Locate the cell with the specified text and output its (X, Y) center coordinate. 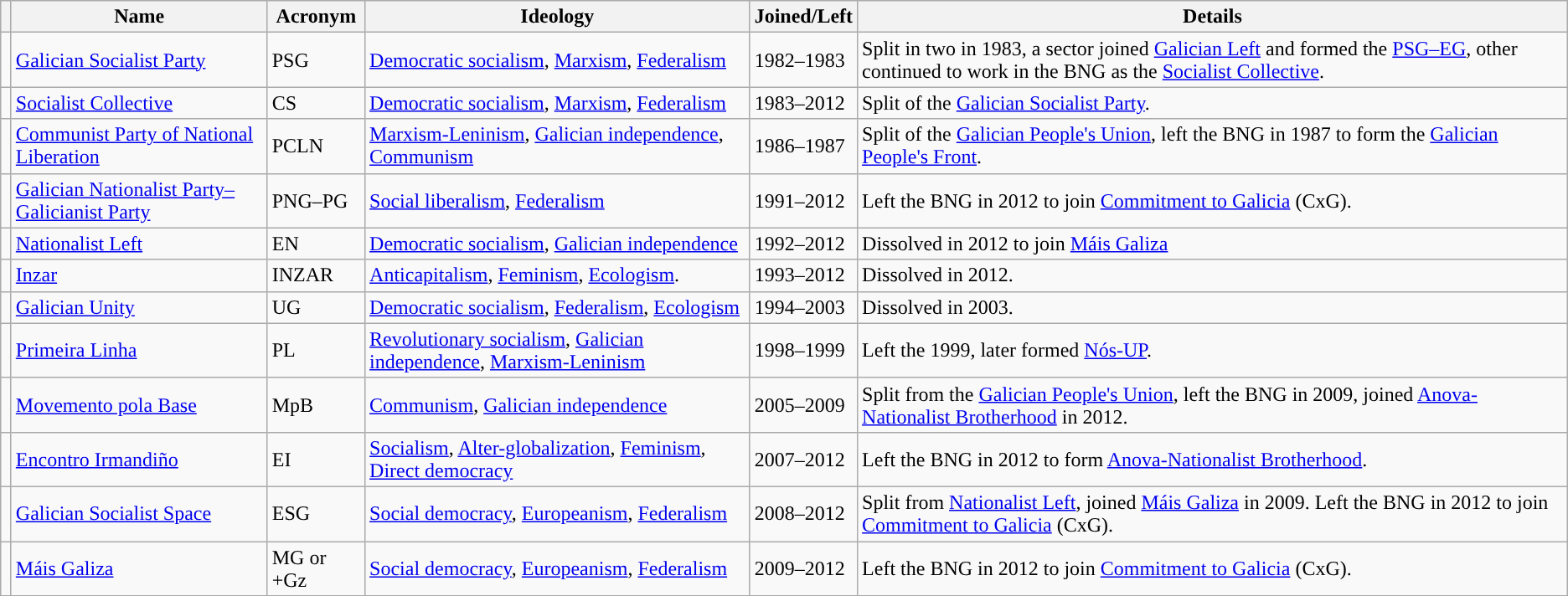
INZAR (316, 275)
ESG (316, 514)
1994–2003 (803, 307)
Galician Unity (139, 307)
1998–1999 (803, 350)
Máis Galiza (139, 568)
Galician Socialist Party (139, 60)
Anticapitalism, Feminism, Ecologism. (558, 275)
Dissolved in 2003. (1213, 307)
1983–2012 (803, 103)
Split of the Galician People's Union, left the BNG in 1987 to form the Galician People's Front. (1213, 146)
Nationalist Left (139, 244)
Split from Nationalist Left, joined Máis Galiza in 2009. Left the BNG in 2012 to join Commitment to Galicia (CxG). (1213, 514)
Galician Socialist Space (139, 514)
Socialism, Alter-globalization, Feminism, Direct democracy (558, 459)
Socialist Collective (139, 103)
Dissolved in 2012. (1213, 275)
1993–2012 (803, 275)
1982–1983 (803, 60)
EN (316, 244)
PNG–PG (316, 201)
1992–2012 (803, 244)
1991–2012 (803, 201)
2007–2012 (803, 459)
PL (316, 350)
Communist Party of National Liberation (139, 146)
PSG (316, 60)
Galician Nationalist Party–Galicianist Party (139, 201)
1986–1987 (803, 146)
Joined/Left (803, 17)
Split of the Galician Socialist Party. (1213, 103)
EI (316, 459)
Dissolved in 2012 to join Máis Galiza (1213, 244)
Left the 1999, later formed Nós-UP. (1213, 350)
Split from the Galician People's Union, left the BNG in 2009, joined Anova-Nationalist Brotherhood in 2012. (1213, 405)
Democratic socialism, Federalism, Ecologism (558, 307)
Movemento pola Base (139, 405)
Left the BNG in 2012 to form Anova-Nationalist Brotherhood. (1213, 459)
2009–2012 (803, 568)
Acronym (316, 17)
Social liberalism, Federalism (558, 201)
MG or +Gz (316, 568)
PCLN (316, 146)
Name (139, 17)
Marxism-Leninism, Galician independence, Communism (558, 146)
Primeira Linha (139, 350)
UG (316, 307)
Split in two in 1983, a sector joined Galician Left and formed the PSG–EG, other continued to work in the BNG as the Socialist Collective. (1213, 60)
CS (316, 103)
2008–2012 (803, 514)
Encontro Irmandiño (139, 459)
Revolutionary socialism, Galician independence, Marxism-Leninism (558, 350)
2005–2009 (803, 405)
Communism, Galician independence (558, 405)
Democratic socialism, Galician independence (558, 244)
Details (1213, 17)
MpB (316, 405)
Inzar (139, 275)
Ideology (558, 17)
